Output the [X, Y] coordinate of the center of the cell containing the given text.  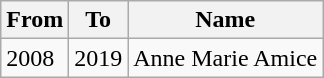
Anne Marie Amice [226, 58]
From [35, 20]
Name [226, 20]
2019 [98, 58]
To [98, 20]
2008 [35, 58]
